Pinpoint the cell where the given text exists, returning its [x, y] midpoint coordinate. 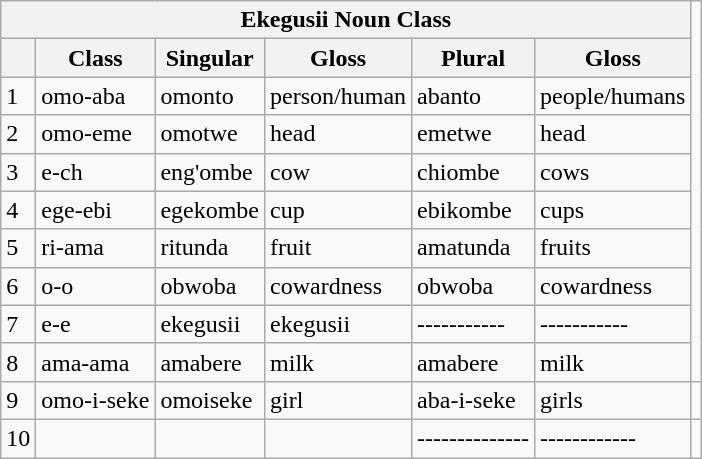
ege-ebi [96, 210]
------------ [613, 438]
eng'ombe [210, 172]
chiombe [474, 172]
Singular [210, 58]
7 [18, 324]
cup [338, 210]
9 [18, 400]
5 [18, 248]
person/human [338, 96]
o-o [96, 286]
-------------- [474, 438]
aba-i-seke [474, 400]
cow [338, 172]
omo-i-seke [96, 400]
omo-aba [96, 96]
cows [613, 172]
Class [96, 58]
omo-eme [96, 134]
4 [18, 210]
amatunda [474, 248]
egekombe [210, 210]
girls [613, 400]
omoiseke [210, 400]
1 [18, 96]
fruit [338, 248]
8 [18, 362]
people/humans [613, 96]
3 [18, 172]
fruits [613, 248]
ri-ama [96, 248]
Plural [474, 58]
cups [613, 210]
2 [18, 134]
6 [18, 286]
Ekegusii Noun Class [346, 20]
10 [18, 438]
e-e [96, 324]
ebikombe [474, 210]
e-ch [96, 172]
ritunda [210, 248]
omotwe [210, 134]
omonto [210, 96]
girl [338, 400]
ama-ama [96, 362]
abanto [474, 96]
emetwe [474, 134]
